Provide the [x, y] coordinate of the cell's center where the given text is located.  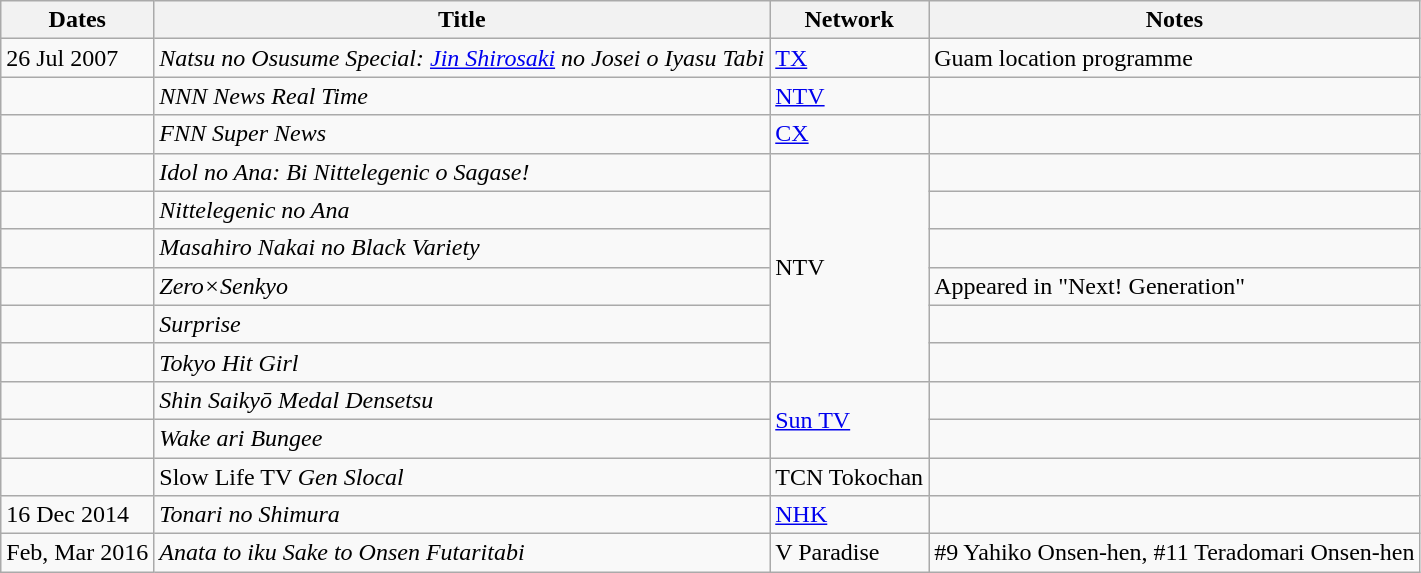
V Paradise [850, 553]
Network [850, 20]
Feb, Mar 2016 [78, 553]
Appeared in "Next! Generation" [1174, 286]
Natsu no Osusume Special: Jin Shirosaki no Josei o Iyasu Tabi [462, 58]
Guam location programme [1174, 58]
Title [462, 20]
Anata to iku Sake to Onsen Futaritabi [462, 553]
#9 Yahiko Onsen-hen, #11 Teradomari Onsen-hen [1174, 553]
Tonari no Shimura [462, 515]
Idol no Ana: Bi Nittelegenic o Sagase! [462, 172]
Zero×Senkyo [462, 286]
Surprise [462, 324]
Dates [78, 20]
26 Jul 2007 [78, 58]
TX [850, 58]
Shin Saikyō Medal Densetsu [462, 400]
CX [850, 134]
16 Dec 2014 [78, 515]
Wake ari Bungee [462, 438]
Masahiro Nakai no Black Variety [462, 248]
TCN Tokochan [850, 477]
NNN News Real Time [462, 96]
FNN Super News [462, 134]
Notes [1174, 20]
Slow Life TV Gen Slocal [462, 477]
Sun TV [850, 419]
Tokyo Hit Girl [462, 362]
Nittelegenic no Ana [462, 210]
NHK [850, 515]
